Output the [X, Y] coordinate of the center of the cell containing the given text.  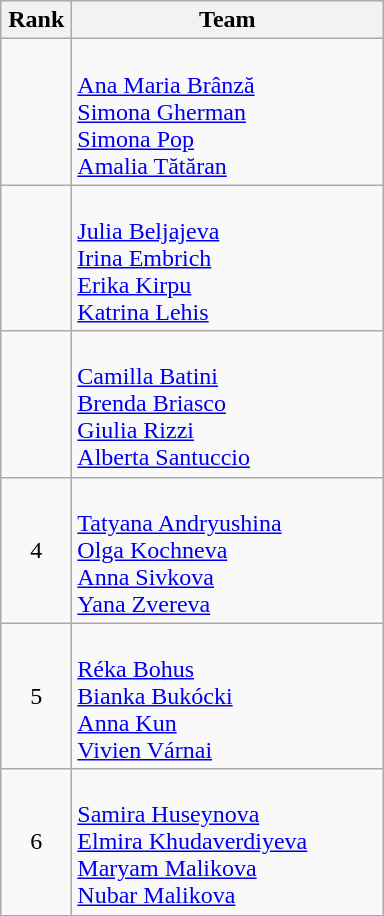
5 [36, 696]
4 [36, 550]
6 [36, 842]
Samira HuseynovaElmira KhudaverdiyevaMaryam MalikovaNubar Malikova [228, 842]
Julia BeljajevaIrina EmbrichErika KirpuKatrina Lehis [228, 258]
Réka BohusBianka BukóckiAnna KunVivien Várnai [228, 696]
Camilla BatiniBrenda BriascoGiulia RizziAlberta Santuccio [228, 404]
Tatyana AndryushinaOlga KochnevaAnna SivkovaYana Zvereva [228, 550]
Rank [36, 20]
Team [228, 20]
Ana Maria BrânzăSimona GhermanSimona PopAmalia Tătăran [228, 112]
